Identify which cell holds the provided text, then report its (x, y) central coordinate. 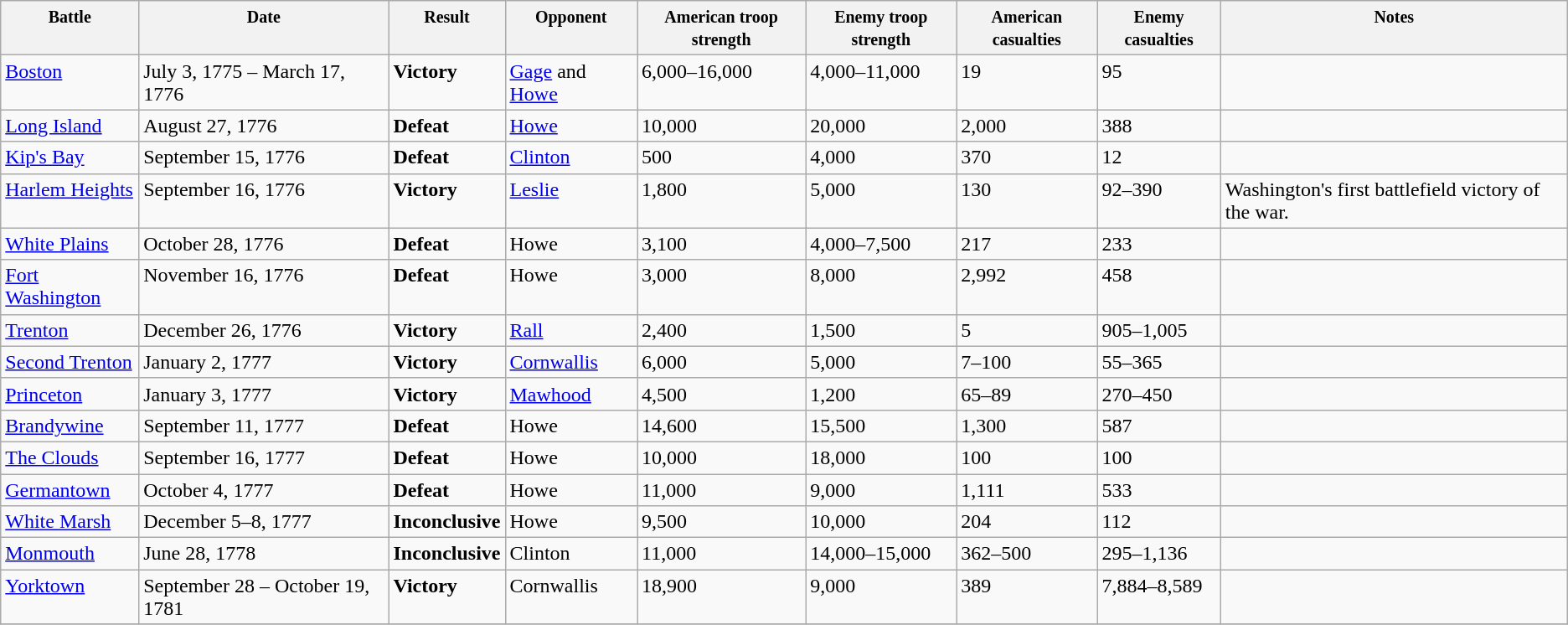
4,500 (720, 394)
587 (1159, 426)
8,000 (881, 287)
6,000–16,000 (720, 82)
July 3, 1775 – March 17, 1776 (264, 82)
Fort Washington (70, 287)
2,000 (1027, 126)
533 (1159, 490)
December 5–8, 1777 (264, 522)
500 (720, 158)
112 (1159, 522)
4,000–7,500 (881, 244)
3,100 (720, 244)
Enemy troop strength (881, 28)
Brandywine (70, 426)
19 (1027, 82)
Opponent (571, 28)
January 2, 1777 (264, 362)
7–100 (1027, 362)
389 (1027, 597)
American casualties (1027, 28)
1,111 (1027, 490)
2,992 (1027, 287)
18,000 (881, 457)
January 3, 1777 (264, 394)
Harlem Heights (70, 201)
12 (1159, 158)
Kip's Bay (70, 158)
Monmouth (70, 554)
2,400 (720, 330)
458 (1159, 287)
270–450 (1159, 394)
Rall (571, 330)
Date (264, 28)
June 28, 1778 (264, 554)
362–500 (1027, 554)
95 (1159, 82)
Princeton (70, 394)
Leslie (571, 201)
20,000 (881, 126)
August 27, 1776 (264, 126)
Mawhood (571, 394)
Germantown (70, 490)
905–1,005 (1159, 330)
September 16, 1777 (264, 457)
295–1,136 (1159, 554)
92–390 (1159, 201)
Long Island (70, 126)
Gage and Howe (571, 82)
370 (1027, 158)
130 (1027, 201)
1,800 (720, 201)
White Plains (70, 244)
White Marsh (70, 522)
Result (447, 28)
217 (1027, 244)
September 16, 1776 (264, 201)
Enemy casualties (1159, 28)
Second Trenton (70, 362)
14,600 (720, 426)
Battle (70, 28)
233 (1159, 244)
5 (1027, 330)
7,884–8,589 (1159, 597)
November 16, 1776 (264, 287)
4,000–11,000 (881, 82)
American troop strength (720, 28)
September 15, 1776 (264, 158)
September 11, 1777 (264, 426)
1,200 (881, 394)
18,900 (720, 597)
6,000 (720, 362)
1,500 (881, 330)
The Clouds (70, 457)
December 26, 1776 (264, 330)
1,300 (1027, 426)
Notes (1394, 28)
9,500 (720, 522)
3,000 (720, 287)
55–365 (1159, 362)
October 4, 1777 (264, 490)
14,000–15,000 (881, 554)
4,000 (881, 158)
Yorktown (70, 597)
Washington's first battlefield victory of the war. (1394, 201)
204 (1027, 522)
October 28, 1776 (264, 244)
Boston (70, 82)
15,500 (881, 426)
Trenton (70, 330)
65–89 (1027, 394)
September 28 – October 19, 1781 (264, 597)
388 (1159, 126)
